Locate the cell with the specified text and output its [x, y] center coordinate. 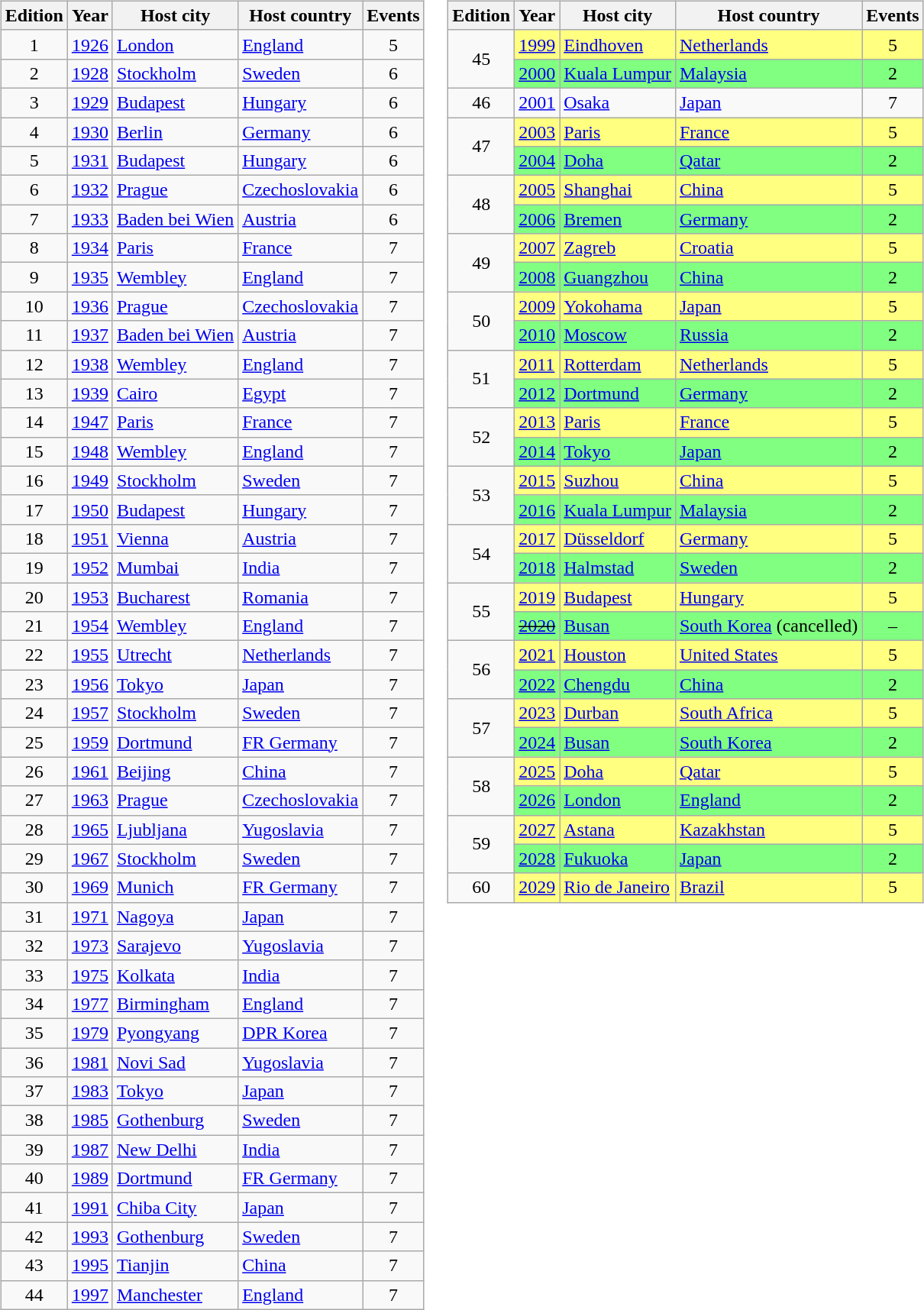
36 [34, 1063]
Houston [618, 655]
Brazil [768, 888]
– [893, 626]
1973 [90, 946]
Ljubljana [175, 830]
52 [481, 437]
53 [481, 495]
New Delhi [175, 1150]
2007 [538, 248]
Croatia [768, 248]
2018 [538, 568]
2001 [538, 102]
1967 [90, 859]
32 [34, 946]
25 [34, 742]
1956 [90, 684]
2014 [538, 451]
Romania [301, 597]
56 [481, 670]
1938 [90, 364]
Halmstad [618, 568]
1935 [90, 277]
1959 [90, 742]
1989 [90, 1179]
57 [481, 728]
Kazakhstan [768, 830]
1947 [90, 422]
2024 [538, 742]
17 [34, 509]
2006 [538, 219]
Chiba City [175, 1208]
2016 [538, 509]
1997 [90, 1295]
Egypt [301, 393]
2025 [538, 771]
1929 [90, 102]
Suzhou [618, 480]
27 [34, 801]
47 [481, 147]
Rio de Janeiro [618, 888]
8 [34, 248]
Bremen [618, 219]
1949 [90, 480]
2005 [538, 190]
2011 [538, 364]
Eindhoven [618, 44]
2020 [538, 626]
1983 [90, 1092]
34 [34, 1004]
24 [34, 713]
40 [34, 1179]
2028 [538, 859]
Pyongyang [175, 1033]
2019 [538, 597]
1953 [90, 597]
Guangzhou [618, 277]
2017 [538, 539]
Chengdu [618, 684]
2023 [538, 713]
2003 [538, 132]
1963 [90, 801]
1975 [90, 975]
South Korea (cancelled) [768, 626]
1991 [90, 1208]
Berlin [175, 132]
2021 [538, 655]
1955 [90, 655]
Munich [175, 888]
1939 [90, 393]
16 [34, 480]
South Africa [768, 713]
South Korea [768, 742]
50 [481, 321]
22 [34, 655]
20 [34, 597]
Durban [618, 713]
1930 [90, 132]
Zagreb [618, 248]
1979 [90, 1033]
Nagoya [175, 917]
1977 [90, 1004]
4 [34, 132]
12 [34, 364]
29 [34, 859]
19 [34, 568]
1985 [90, 1121]
DPR Korea [301, 1033]
59 [481, 844]
43 [34, 1266]
1957 [90, 713]
15 [34, 451]
Bucharest [175, 597]
1954 [90, 626]
Fukuoka [618, 859]
Vienna [175, 539]
46 [481, 102]
United States [768, 655]
37 [34, 1092]
1965 [90, 830]
Osaka [618, 102]
14 [34, 422]
18 [34, 539]
1928 [90, 73]
2026 [538, 801]
1951 [90, 539]
10 [34, 306]
2009 [538, 306]
Utrecht [175, 655]
1987 [90, 1150]
23 [34, 684]
1937 [90, 335]
1981 [90, 1063]
Tianjin [175, 1266]
1999 [538, 44]
1969 [90, 888]
21 [34, 626]
1 [34, 44]
1948 [90, 451]
1934 [90, 248]
30 [34, 888]
1926 [90, 44]
2008 [538, 277]
28 [34, 830]
9 [34, 277]
Moscow [618, 335]
3 [34, 102]
Shanghai [618, 190]
2029 [538, 888]
Novi Sad [175, 1063]
39 [34, 1150]
26 [34, 771]
Yokohama [618, 306]
2010 [538, 335]
45 [481, 59]
Kolkata [175, 975]
2000 [538, 73]
2022 [538, 684]
60 [481, 888]
41 [34, 1208]
2013 [538, 422]
48 [481, 205]
42 [34, 1237]
1936 [90, 306]
49 [481, 263]
35 [34, 1033]
Manchester [175, 1295]
31 [34, 917]
2012 [538, 393]
Sarajevo [175, 946]
2004 [538, 161]
51 [481, 379]
2015 [538, 480]
38 [34, 1121]
55 [481, 611]
1971 [90, 917]
1952 [90, 568]
54 [481, 553]
Beijing [175, 771]
Mumbai [175, 568]
33 [34, 975]
Astana [618, 830]
1933 [90, 219]
11 [34, 335]
1993 [90, 1237]
1931 [90, 161]
58 [481, 786]
Russia [768, 335]
Rotterdam [618, 364]
Düsseldorf [618, 539]
1950 [90, 509]
1995 [90, 1266]
44 [34, 1295]
1961 [90, 771]
Birmingham [175, 1004]
2027 [538, 830]
1932 [90, 190]
13 [34, 393]
Cairo [175, 393]
